Provide the (x, y) coordinate of the cell's center where the given text is located.  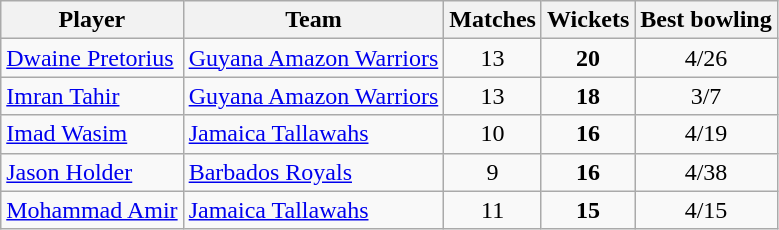
Imran Tahir (92, 96)
4/38 (706, 172)
11 (493, 210)
Jason Holder (92, 172)
4/19 (706, 134)
20 (588, 58)
Imad Wasim (92, 134)
Wickets (588, 20)
10 (493, 134)
Matches (493, 20)
9 (493, 172)
Best bowling (706, 20)
Dwaine Pretorius (92, 58)
3/7 (706, 96)
Player (92, 20)
Team (314, 20)
15 (588, 210)
18 (588, 96)
Barbados Royals (314, 172)
4/26 (706, 58)
4/15 (706, 210)
Mohammad Amir (92, 210)
